Search for the cell housing the specified text and yield its (X, Y) center coordinate. 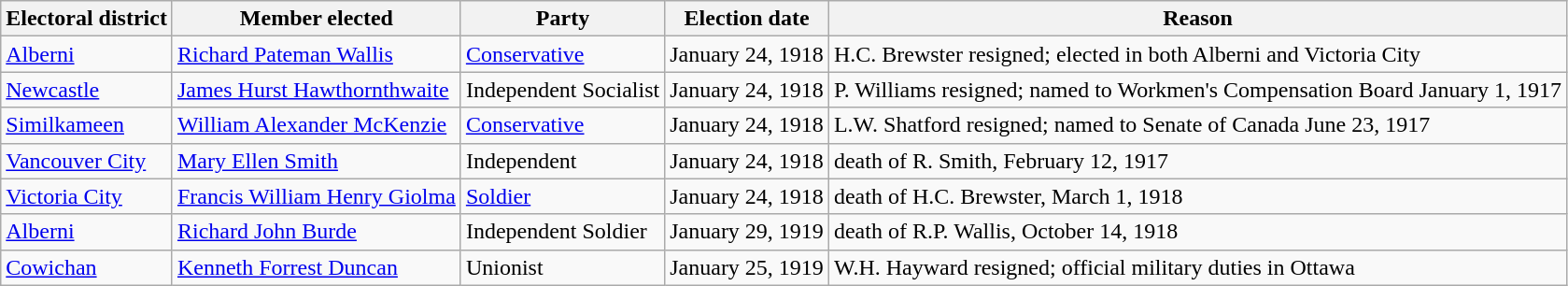
Unionist (562, 267)
death of R.P. Wallis, October 14, 1918 (1197, 232)
Francis William Henry Giolma (316, 196)
Newcastle (87, 90)
L.W. Shatford resigned; named to Senate of Canada June 23, 1917 (1197, 125)
January 25, 1919 (747, 267)
Mary Ellen Smith (316, 161)
Vancouver City (87, 161)
Reason (1197, 19)
Independent Soldier (562, 232)
Election date (747, 19)
Richard John Burde (316, 232)
W.H. Hayward resigned; official military duties in Ottawa (1197, 267)
H.C. Brewster resigned; elected in both Alberni and Victoria City (1197, 54)
death of R. Smith, February 12, 1917 (1197, 161)
Soldier (562, 196)
James Hurst Hawthornthwaite (316, 90)
death of H.C. Brewster, March 1, 1918 (1197, 196)
Electoral district (87, 19)
William Alexander McKenzie (316, 125)
Victoria City (87, 196)
Member elected (316, 19)
Similkameen (87, 125)
Cowichan (87, 267)
Kenneth Forrest Duncan (316, 267)
January 29, 1919 (747, 232)
Independent Socialist (562, 90)
P. Williams resigned; named to Workmen's Compensation Board January 1, 1917 (1197, 90)
Independent (562, 161)
Richard Pateman Wallis (316, 54)
Party (562, 19)
